Locate the cell with the specified text and output its [x, y] center coordinate. 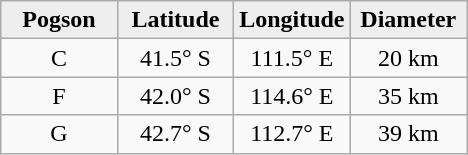
Longitude [292, 20]
114.6° E [292, 96]
Pogson [59, 20]
Latitude [175, 20]
C [59, 58]
112.7° E [292, 134]
G [59, 134]
111.5° E [292, 58]
F [59, 96]
Diameter [408, 20]
20 km [408, 58]
39 km [408, 134]
42.7° S [175, 134]
41.5° S [175, 58]
42.0° S [175, 96]
35 km [408, 96]
